Detect which cell encompasses the target text, then output its [x, y] center coordinate. 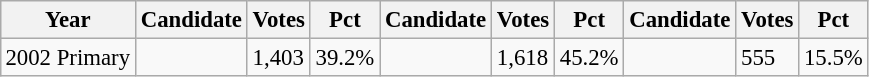
1,403 [278, 57]
39.2% [344, 57]
555 [768, 57]
15.5% [834, 57]
Year [68, 20]
2002 Primary [68, 57]
45.2% [588, 57]
1,618 [524, 57]
